Find where the given text appears and provide that cell's center as (X, Y) coordinate. 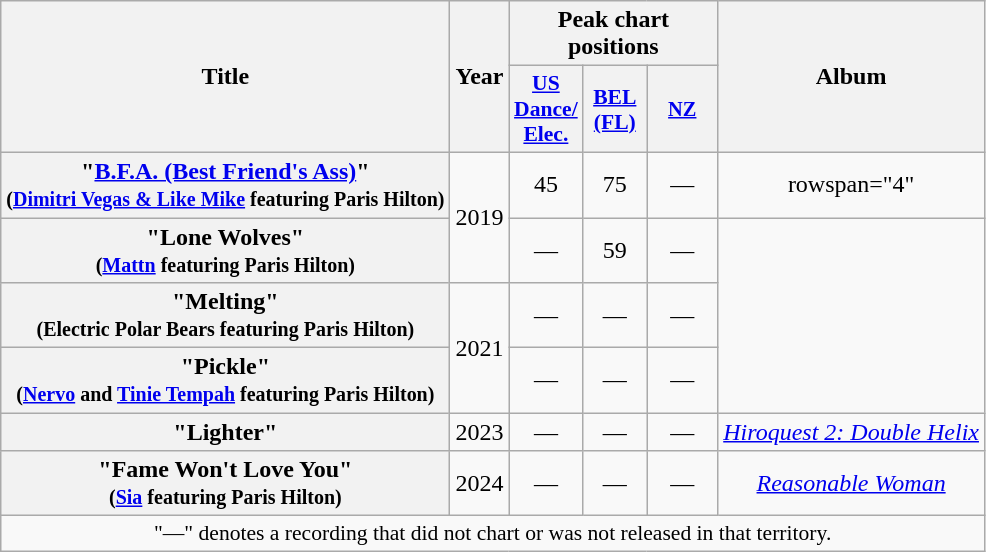
"Lighter" (226, 432)
"Fame Won't Love You"(Sia featuring Paris Hilton) (226, 484)
Album (852, 77)
75 (615, 184)
NZ (682, 110)
45 (546, 184)
Peak chart positions (614, 34)
USDance/Elec. (546, 110)
59 (615, 250)
rowspan="4" (852, 184)
"B.F.A. (Best Friend's Ass)"(Dimitri Vegas & Like Mike featuring Paris Hilton) (226, 184)
2023 (480, 432)
2019 (480, 217)
Title (226, 77)
2024 (480, 484)
"Lone Wolves"(Mattn featuring Paris Hilton) (226, 250)
Year (480, 77)
"Melting"(Electric Polar Bears featuring Paris Hilton) (226, 316)
Reasonable Woman (852, 484)
"Pickle"(Nervo and Tinie Tempah featuring Paris Hilton) (226, 380)
BEL(FL) (615, 110)
"—" denotes a recording that did not chart or was not released in that territory. (493, 534)
Hiroquest 2: Double Helix (852, 432)
2021 (480, 348)
